Output the [X, Y] coordinate of the center of the cell containing the given text.  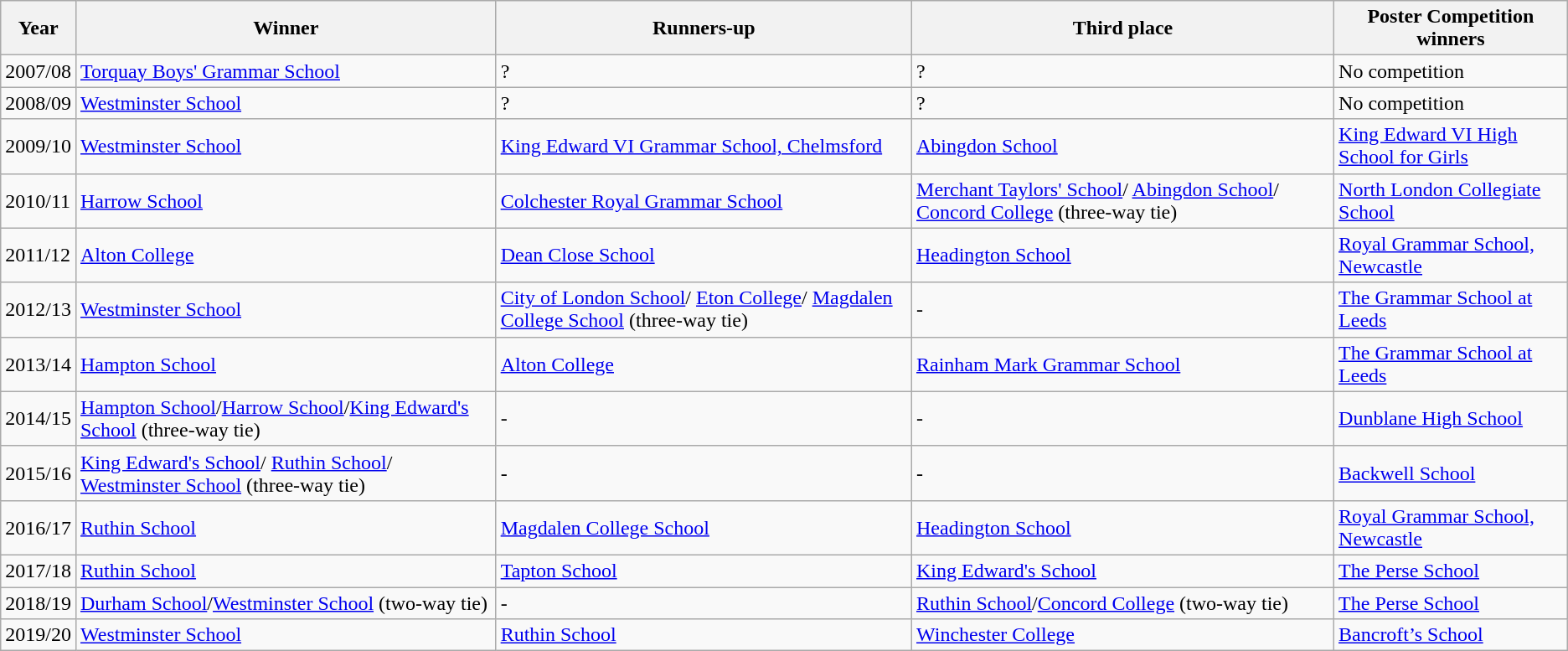
King Edward's School/ Ruthin School/ Westminster School (three-way tie) [286, 473]
2016/17 [39, 528]
Ruthin School/Concord College (two-way tie) [1123, 602]
North London Collegiate School [1451, 201]
Poster Competition winners [1451, 28]
2012/13 [39, 310]
2017/18 [39, 571]
Dean Close School [704, 255]
Torquay Boys' Grammar School [286, 71]
Winchester College [1123, 635]
City of London School/ Eton College/ Magdalen College School (three-way tie) [704, 310]
2007/08 [39, 71]
Third place [1123, 28]
Abingdon School [1123, 146]
Winner [286, 28]
Dunblane High School [1451, 419]
2014/15 [39, 419]
2009/10 [39, 146]
2008/09 [39, 103]
2015/16 [39, 473]
Runners-up [704, 28]
Merchant Taylors' School/ Abingdon School/ Concord College (three-way tie) [1123, 201]
Harrow School [286, 201]
2011/12 [39, 255]
Year [39, 28]
Tapton School [704, 571]
2018/19 [39, 602]
Backwell School [1451, 473]
King Edward VI High School for Girls [1451, 146]
Bancroft’s School [1451, 635]
Hampton School/Harrow School/King Edward's School (three-way tie) [286, 419]
Rainham Mark Grammar School [1123, 364]
2019/20 [39, 635]
King Edward VI Grammar School, Chelmsford [704, 146]
2010/11 [39, 201]
Hampton School [286, 364]
Colchester Royal Grammar School [704, 201]
2013/14 [39, 364]
Durham School/Westminster School (two-way tie) [286, 602]
Magdalen College School [704, 528]
King Edward's School [1123, 571]
